Output the (X, Y) coordinate of the center of the cell containing the given text.  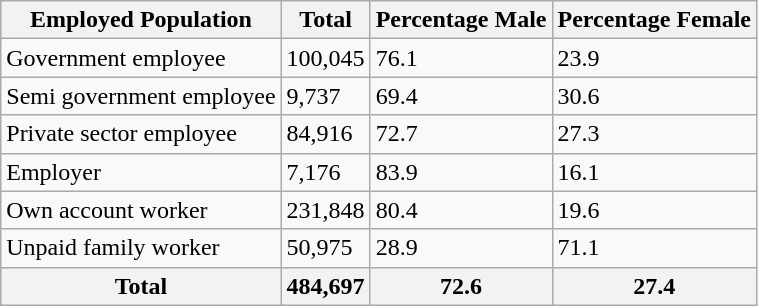
71.1 (654, 248)
76.1 (461, 58)
Employed Population (141, 20)
27.4 (654, 286)
16.1 (654, 172)
50,975 (326, 248)
23.9 (654, 58)
Own account worker (141, 210)
7,176 (326, 172)
Unpaid family worker (141, 248)
72.7 (461, 134)
30.6 (654, 96)
19.6 (654, 210)
27.3 (654, 134)
28.9 (461, 248)
231,848 (326, 210)
Employer (141, 172)
69.4 (461, 96)
Semi government employee (141, 96)
9,737 (326, 96)
80.4 (461, 210)
84,916 (326, 134)
Percentage Female (654, 20)
Government employee (141, 58)
83.9 (461, 172)
Private sector employee (141, 134)
72.6 (461, 286)
100,045 (326, 58)
Percentage Male (461, 20)
484,697 (326, 286)
